Detect which cell encompasses the target text, then output its [X, Y] center coordinate. 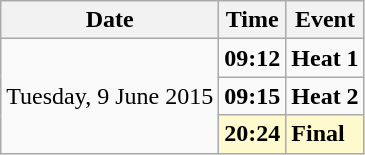
09:12 [252, 58]
Date [110, 20]
09:15 [252, 96]
Tuesday, 9 June 2015 [110, 96]
Heat 2 [325, 96]
20:24 [252, 134]
Final [325, 134]
Time [252, 20]
Event [325, 20]
Heat 1 [325, 58]
